From the cell containing the given text, extract its center point as (x, y) coordinate. 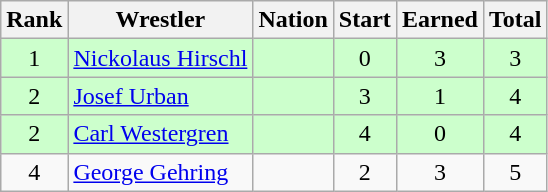
Wrestler (160, 20)
Nation (293, 20)
Earned (440, 20)
Carl Westergren (160, 134)
5 (515, 172)
Josef Urban (160, 96)
Start (364, 20)
George Gehring (160, 172)
Rank (34, 20)
Nickolaus Hirschl (160, 58)
Total (515, 20)
